Determine the (x, y) coordinate at the center of the cell enclosing the given text.  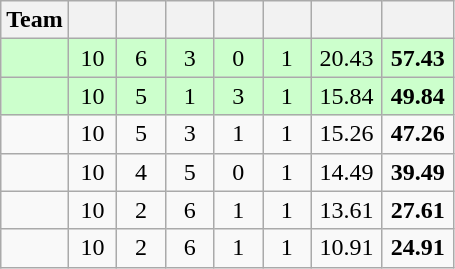
15.84 (346, 96)
Team (35, 20)
13.61 (346, 210)
15.26 (346, 134)
4 (142, 172)
39.49 (418, 172)
24.91 (418, 248)
47.26 (418, 134)
57.43 (418, 58)
10.91 (346, 248)
49.84 (418, 96)
20.43 (346, 58)
14.49 (346, 172)
27.61 (418, 210)
